Pinpoint the cell where the given text exists, returning its [X, Y] midpoint coordinate. 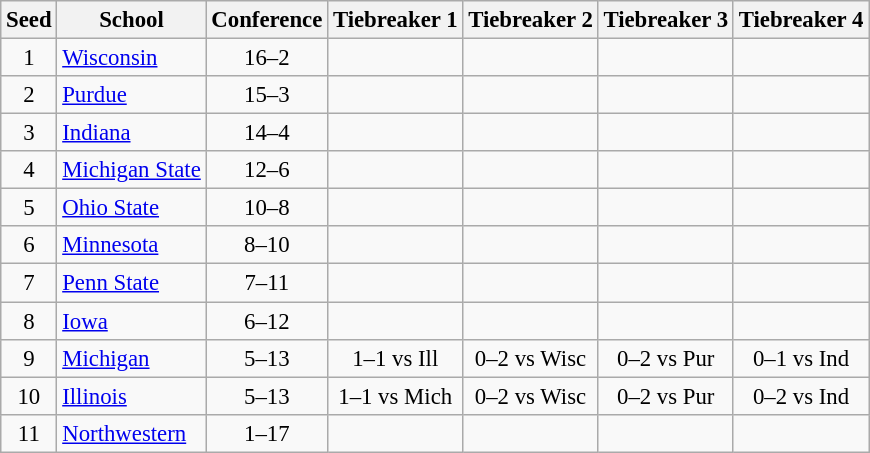
Indiana [132, 133]
15–3 [267, 95]
11 [29, 433]
2 [29, 95]
8 [29, 321]
Tiebreaker 4 [800, 20]
6 [29, 245]
1–1 vs Ill [396, 358]
Wisconsin [132, 58]
6–12 [267, 321]
12–6 [267, 170]
Conference [267, 20]
Seed [29, 20]
Michigan State [132, 170]
3 [29, 133]
School [132, 20]
Purdue [132, 95]
Tiebreaker 1 [396, 20]
Northwestern [132, 433]
Iowa [132, 321]
8–10 [267, 245]
0–1 vs Ind [800, 358]
4 [29, 170]
Michigan [132, 358]
7 [29, 283]
1 [29, 58]
10 [29, 396]
9 [29, 358]
Tiebreaker 3 [666, 20]
0–2 vs Ind [800, 396]
1–17 [267, 433]
14–4 [267, 133]
1–1 vs Mich [396, 396]
7–11 [267, 283]
Ohio State [132, 208]
16–2 [267, 58]
Penn State [132, 283]
10–8 [267, 208]
Minnesota [132, 245]
Illinois [132, 396]
5 [29, 208]
Tiebreaker 2 [530, 20]
